Provide the [X, Y] coordinate of the cell's center where the given text is located.  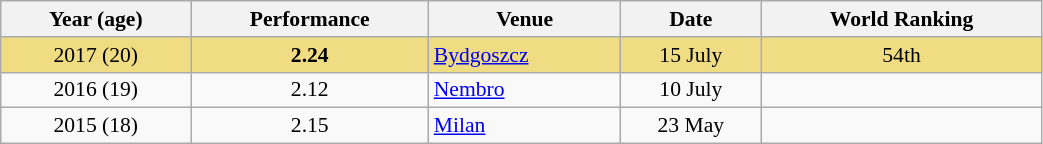
10 July [691, 90]
2.15 [310, 126]
2.12 [310, 90]
2.24 [310, 55]
Nembro [525, 90]
Milan [525, 126]
Date [691, 19]
15 July [691, 55]
Bydgoszcz [525, 55]
Venue [525, 19]
54th [902, 55]
2017 (20) [96, 55]
2015 (18) [96, 126]
Year (age) [96, 19]
Performance [310, 19]
23 May [691, 126]
World Ranking [902, 19]
2016 (19) [96, 90]
